Capture the cell that displays the provided text and extract its [X, Y] central coordinate. 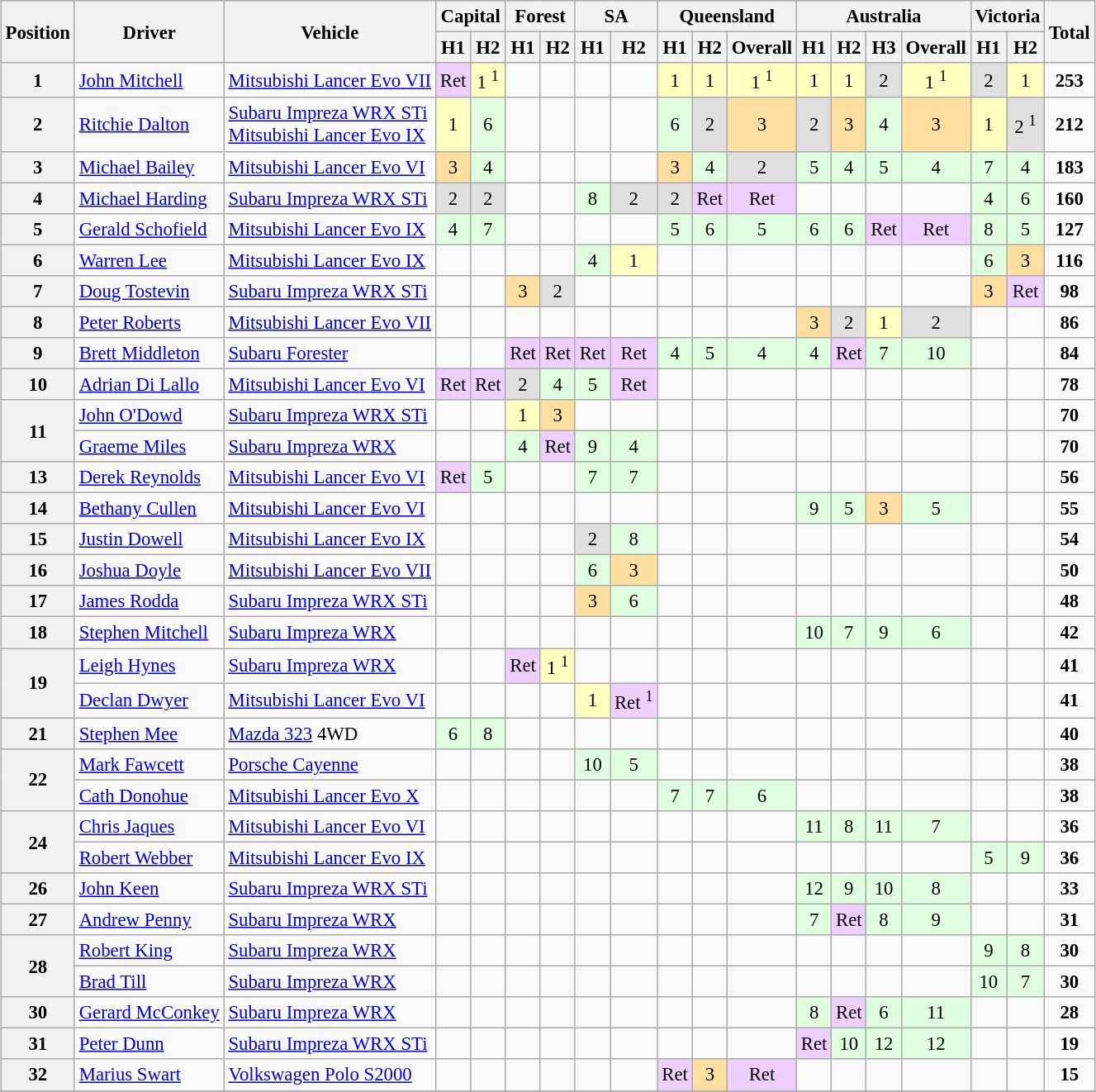
Subaru Impreza WRX STi Mitsubishi Lancer Evo IX [330, 124]
98 [1070, 291]
Ritchie Dalton [149, 124]
Position [38, 31]
Gerald Schofield [149, 229]
James Rodda [149, 601]
253 [1070, 80]
Mitsubishi Lancer Evo X [330, 795]
18 [38, 633]
Peter Roberts [149, 322]
50 [1070, 571]
Volkswagen Polo S2000 [330, 1075]
183 [1070, 167]
Leigh Hynes [149, 665]
13 [38, 477]
Total [1070, 31]
Justin Dowell [149, 539]
Stephen Mitchell [149, 633]
John Keen [149, 889]
40 [1070, 734]
John Mitchell [149, 80]
Brad Till [149, 982]
26 [38, 889]
21 [38, 734]
Doug Tostevin [149, 291]
Brett Middleton [149, 354]
48 [1070, 601]
Peter Dunn [149, 1044]
56 [1070, 477]
86 [1070, 322]
116 [1070, 260]
Graeme Miles [149, 446]
33 [1070, 889]
John O'Dowd [149, 415]
Warren Lee [149, 260]
84 [1070, 354]
Declan Dwyer [149, 700]
Mark Fawcett [149, 764]
H3 [884, 48]
Michael Bailey [149, 167]
Chris Jaques [149, 827]
Marius Swart [149, 1075]
Driver [149, 31]
16 [38, 571]
Vehicle [330, 31]
Gerard McConkey [149, 1013]
Forest [540, 17]
Mazda 323 4WD [330, 734]
Andrew Penny [149, 919]
14 [38, 509]
Joshua Doyle [149, 571]
32 [38, 1075]
Adrian Di Lallo [149, 384]
Michael Harding [149, 198]
Australia [884, 17]
55 [1070, 509]
78 [1070, 384]
Subaru Forester [330, 354]
Victoria [1008, 17]
27 [38, 919]
17 [38, 601]
212 [1070, 124]
Queensland [727, 17]
SA [616, 17]
Cath Donohue [149, 795]
24 [38, 843]
2 1 [1025, 124]
Ret 1 [634, 700]
Robert Webber [149, 857]
160 [1070, 198]
Derek Reynolds [149, 477]
42 [1070, 633]
22 [38, 780]
127 [1070, 229]
Stephen Mee [149, 734]
Capital [470, 17]
Bethany Cullen [149, 509]
Porsche Cayenne [330, 764]
54 [1070, 539]
Robert King [149, 951]
